From the cell containing the given text, extract its center point as [X, Y] coordinate. 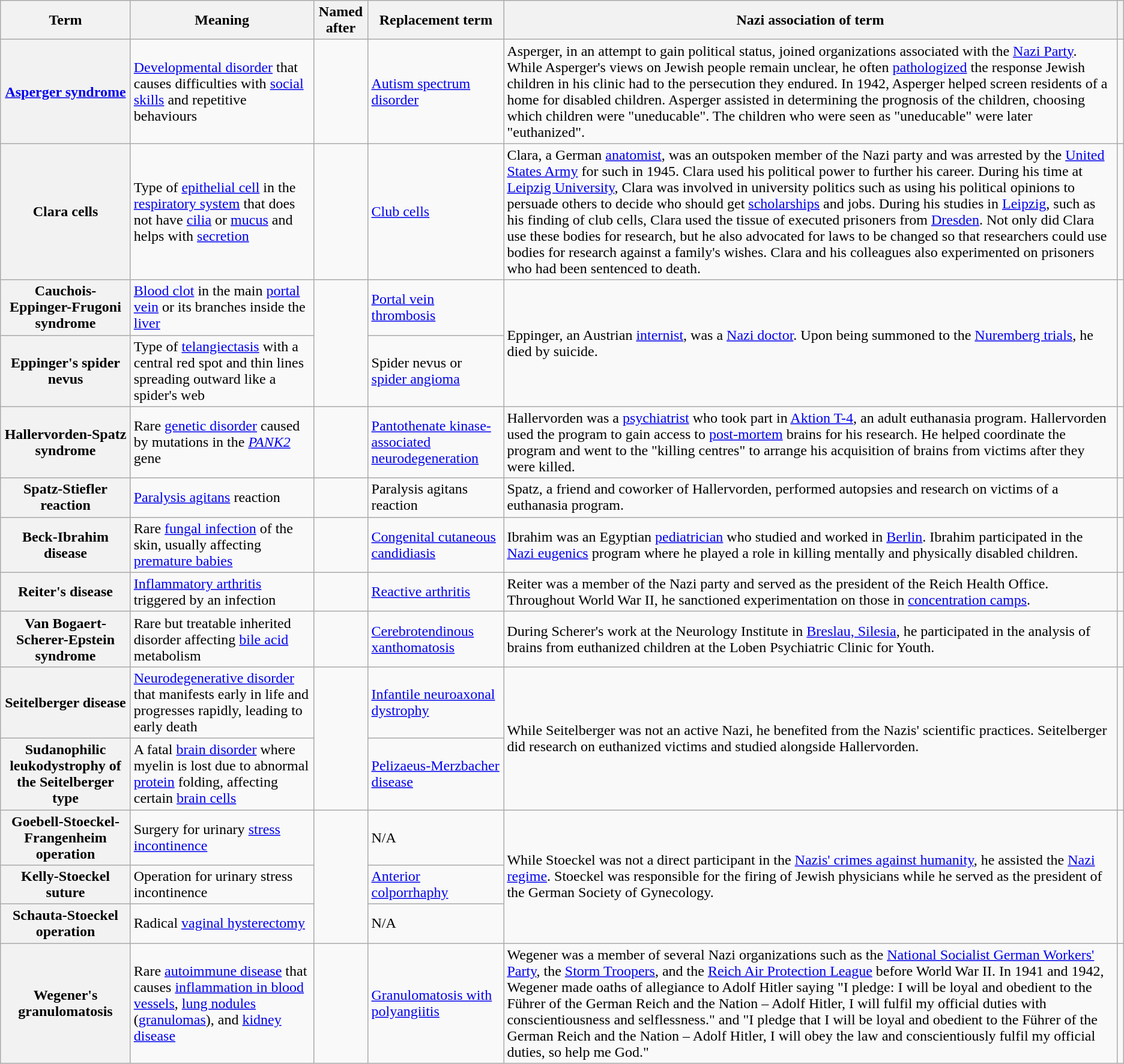
Rare genetic disorder caused by mutations in the PANK2 gene [222, 442]
Anterior colporrhaphy [436, 885]
Term [65, 20]
Reactive arthritis [436, 592]
Cauchois-Eppinger-Frugoni syndrome [65, 307]
Congenital cutaneous candidiasis [436, 545]
Developmental disorder that causes difficulties with social skills and repetitive behaviours [222, 91]
Spider nevus or spider angioma [436, 371]
Club cells [436, 211]
Pantothenate kinase-associated neurodegeneration [436, 442]
Seitelberger disease [65, 703]
Replacement term [436, 20]
Spatz, a friend and coworker of Hallervorden, performed autopsies and research on victims of a euthanasia program. [811, 497]
Type of telangiectasis with a central red spot and thin lines spreading outward like a spider's web [222, 371]
Meaning [222, 20]
Rare but treatable inherited disorder affecting bile acid metabolism [222, 639]
Inflammatory arthritis triggered by an infection [222, 592]
Spatz-Stiefler reaction [65, 497]
Van Bogaert-Scherer-Epstein syndrome [65, 639]
Neurodegenerative disorder that manifests early in life and progresses rapidly, leading to early death [222, 703]
Radical vaginal hysterectomy [222, 923]
Rare fungal infection of the skin, usually affecting premature babies [222, 545]
Operation for urinary stress incontinence [222, 885]
Schauta-Stoeckel operation [65, 923]
Named after [341, 20]
Infantile neuroaxonal dystrophy [436, 703]
Pelizaeus-Merzbacher disease [436, 773]
Eppinger, an Austrian internist, was a Nazi doctor. Upon being summoned to the Nuremberg trials, he died by suicide. [811, 343]
Type of epithelial cell in the respiratory system that does not have cilia or mucus and helps with secretion [222, 211]
Sudanophilic leukodystrophy of the Seitelberger type [65, 773]
Hallervorden-Spatz syndrome [65, 442]
Kelly-Stoeckel suture [65, 885]
Portal vein thrombosis [436, 307]
Reiter's disease [65, 592]
Asperger syndrome [65, 91]
Blood clot in the main portal vein or its branches inside the liver [222, 307]
Granulomatosis with polyangiitis [436, 1003]
Rare autoimmune disease that causes inflammation in blood vessels, lung nodules (granulomas), and kidney disease [222, 1003]
Surgery for urinary stress incontinence [222, 837]
Wegener's granulomatosis [65, 1003]
Eppinger's spider nevus [65, 371]
A fatal brain disorder where myelin is lost due to abnormal protein folding, affecting certain brain cells [222, 773]
Beck-Ibrahim disease [65, 545]
Clara cells [65, 211]
Goebell-Stoeckel-Frangenheim operation [65, 837]
Cerebrotendinous xanthomatosis [436, 639]
Nazi association of term [811, 20]
Autism spectrum disorder [436, 91]
